Capture the cell that displays the provided text and extract its (X, Y) central coordinate. 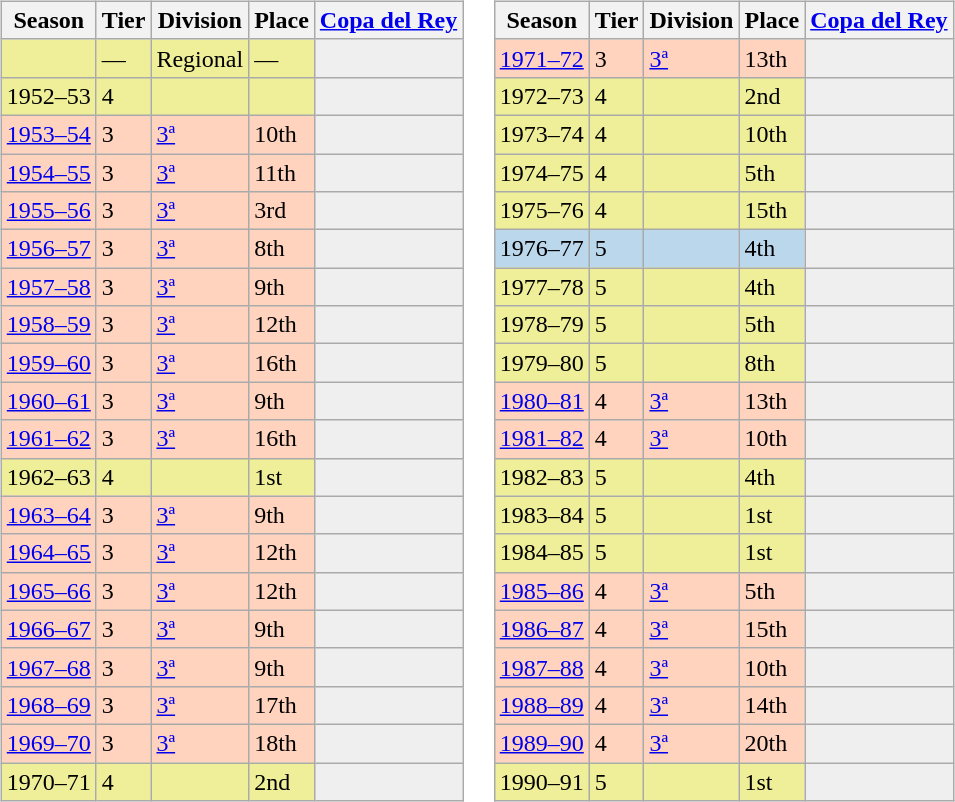
1983–84 (542, 515)
1980–81 (542, 401)
1989–90 (542, 743)
1962–63 (48, 477)
1988–89 (542, 705)
1979–80 (542, 363)
1971–72 (542, 58)
1973–74 (542, 134)
1976–77 (542, 249)
1965–66 (48, 591)
1967–68 (48, 667)
1977–78 (542, 287)
Regional (200, 58)
1969–70 (48, 743)
1978–79 (542, 325)
1954–55 (48, 173)
18th (282, 743)
3rd (282, 211)
1981–82 (542, 439)
11th (282, 173)
1960–61 (48, 401)
1987–88 (542, 667)
14th (772, 705)
1990–91 (542, 781)
1968–69 (48, 705)
1953–54 (48, 134)
1963–64 (48, 515)
1985–86 (542, 591)
1970–71 (48, 781)
20th (772, 743)
1961–62 (48, 439)
1984–85 (542, 553)
1975–76 (542, 211)
1974–75 (542, 173)
1956–57 (48, 249)
17th (282, 705)
1966–67 (48, 629)
1952–53 (48, 96)
1955–56 (48, 211)
1972–73 (542, 96)
1982–83 (542, 477)
1986–87 (542, 629)
1959–60 (48, 363)
1958–59 (48, 325)
1957–58 (48, 287)
1964–65 (48, 553)
